Search for the cell housing the specified text and yield its [X, Y] center coordinate. 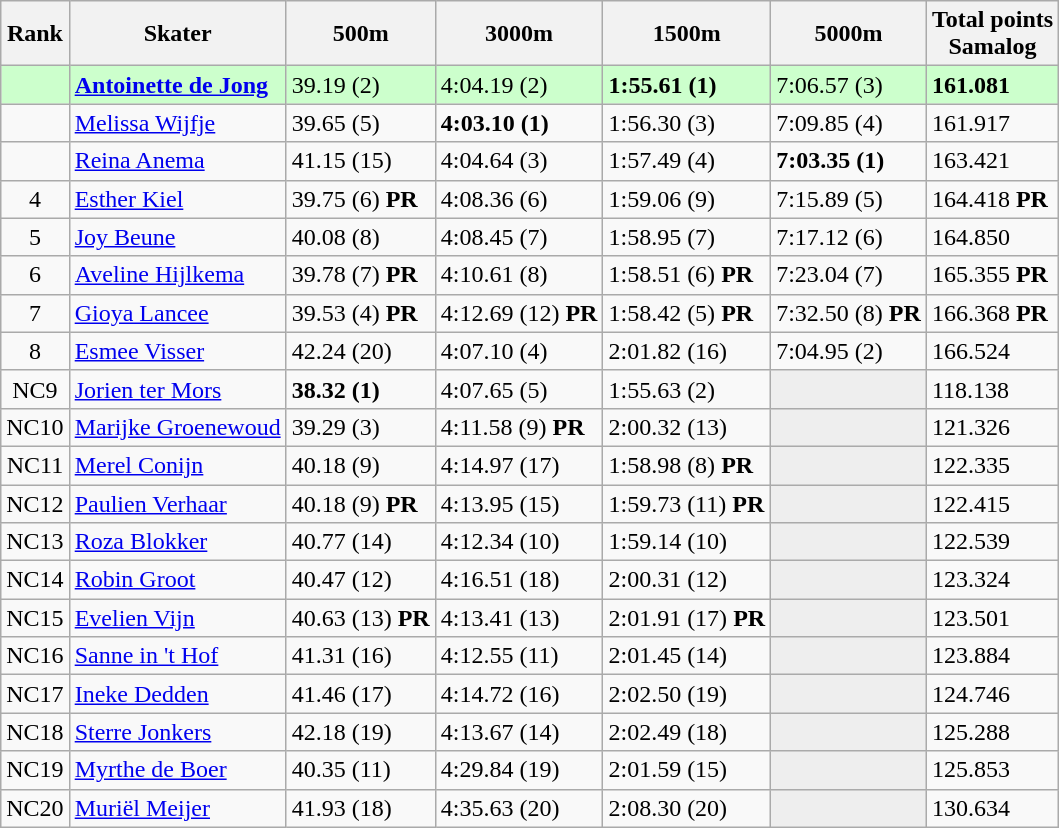
6 [35, 275]
Paulien Verhaar [178, 503]
39.65 (5) [360, 123]
161.081 [992, 85]
7:32.50 (8) PR [849, 313]
2:00.32 (13) [687, 427]
Rank [35, 34]
38.32 (1) [360, 389]
4:14.97 (17) [519, 465]
39.78 (7) PR [360, 275]
NC9 [35, 389]
NC11 [35, 465]
7:04.95 (2) [849, 351]
NC17 [35, 694]
4:07.65 (5) [519, 389]
1:56.30 (3) [687, 123]
7:03.35 (1) [849, 161]
130.634 [992, 808]
NC20 [35, 808]
7:15.89 (5) [849, 199]
4:07.10 (4) [519, 351]
161.917 [992, 123]
4:12.55 (11) [519, 656]
Evelien Vijn [178, 618]
123.884 [992, 656]
4:12.34 (10) [519, 542]
40.18 (9) [360, 465]
164.850 [992, 237]
2:01.59 (15) [687, 770]
NC13 [35, 542]
40.77 (14) [360, 542]
1:59.06 (9) [687, 199]
2:01.82 (16) [687, 351]
41.15 (15) [360, 161]
Ineke Dedden [178, 694]
NC18 [35, 732]
4:13.95 (15) [519, 503]
NC14 [35, 580]
39.75 (6) PR [360, 199]
40.18 (9) PR [360, 503]
123.324 [992, 580]
2:00.31 (12) [687, 580]
4:16.51 (18) [519, 580]
Robin Groot [178, 580]
4:13.67 (14) [519, 732]
5000m [849, 34]
122.539 [992, 542]
Esther Kiel [178, 199]
40.35 (11) [360, 770]
4:12.69 (12) PR [519, 313]
7:23.04 (7) [849, 275]
NC10 [35, 427]
Muriël Meijer [178, 808]
8 [35, 351]
NC19 [35, 770]
Marijke Groenewoud [178, 427]
122.415 [992, 503]
Roza Blokker [178, 542]
4:10.61 (8) [519, 275]
40.63 (13) PR [360, 618]
40.08 (8) [360, 237]
NC15 [35, 618]
4:03.10 (1) [519, 123]
7 [35, 313]
1:58.51 (6) PR [687, 275]
2:08.30 (20) [687, 808]
Sanne in 't Hof [178, 656]
NC16 [35, 656]
1500m [687, 34]
Melissa Wijfje [178, 123]
4 [35, 199]
Aveline Hijlkema [178, 275]
3000m [519, 34]
41.46 (17) [360, 694]
4:08.45 (7) [519, 237]
2:02.50 (19) [687, 694]
1:59.14 (10) [687, 542]
125.288 [992, 732]
Skater [178, 34]
118.138 [992, 389]
1:58.42 (5) PR [687, 313]
163.421 [992, 161]
Gioya Lancee [178, 313]
4:14.72 (16) [519, 694]
39.19 (2) [360, 85]
41.31 (16) [360, 656]
Joy Beune [178, 237]
Sterre Jonkers [178, 732]
7:06.57 (3) [849, 85]
41.93 (18) [360, 808]
165.355 PR [992, 275]
166.524 [992, 351]
7:17.12 (6) [849, 237]
Antoinette de Jong [178, 85]
122.335 [992, 465]
Myrthe de Boer [178, 770]
4:08.36 (6) [519, 199]
2:01.91 (17) PR [687, 618]
123.501 [992, 618]
40.47 (12) [360, 580]
2:01.45 (14) [687, 656]
NC12 [35, 503]
39.53 (4) PR [360, 313]
5 [35, 237]
Reina Anema [178, 161]
4:29.84 (19) [519, 770]
164.418 PR [992, 199]
Merel Conijn [178, 465]
1:58.98 (8) PR [687, 465]
4:35.63 (20) [519, 808]
4:04.19 (2) [519, 85]
1:55.61 (1) [687, 85]
Esmee Visser [178, 351]
Jorien ter Mors [178, 389]
4:13.41 (13) [519, 618]
1:58.95 (7) [687, 237]
4:04.64 (3) [519, 161]
166.368 PR [992, 313]
1:59.73 (11) PR [687, 503]
42.24 (20) [360, 351]
4:11.58 (9) PR [519, 427]
124.746 [992, 694]
39.29 (3) [360, 427]
42.18 (19) [360, 732]
2:02.49 (18) [687, 732]
1:57.49 (4) [687, 161]
125.853 [992, 770]
1:55.63 (2) [687, 389]
7:09.85 (4) [849, 123]
Total points Samalog [992, 34]
121.326 [992, 427]
500m [360, 34]
